Return the [x, y] coordinate for the center point of the cell that contains the specified text.  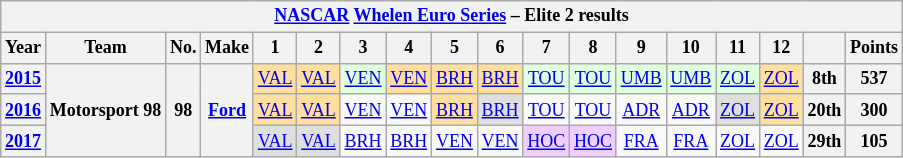
9 [641, 48]
10 [691, 48]
2 [318, 48]
6 [500, 48]
11 [738, 48]
Year [24, 48]
No. [184, 48]
12 [781, 48]
NASCAR Whelen Euro Series – Elite 2 results [452, 16]
Ford [228, 110]
105 [874, 140]
537 [874, 78]
29th [824, 140]
1 [274, 48]
4 [409, 48]
Points [874, 48]
5 [455, 48]
Team [105, 48]
98 [184, 110]
7 [546, 48]
Make [228, 48]
20th [824, 110]
8th [824, 78]
Motorsport 98 [105, 110]
2016 [24, 110]
300 [874, 110]
3 [363, 48]
2017 [24, 140]
2015 [24, 78]
8 [594, 48]
